Capture the cell that displays the provided text and extract its (X, Y) central coordinate. 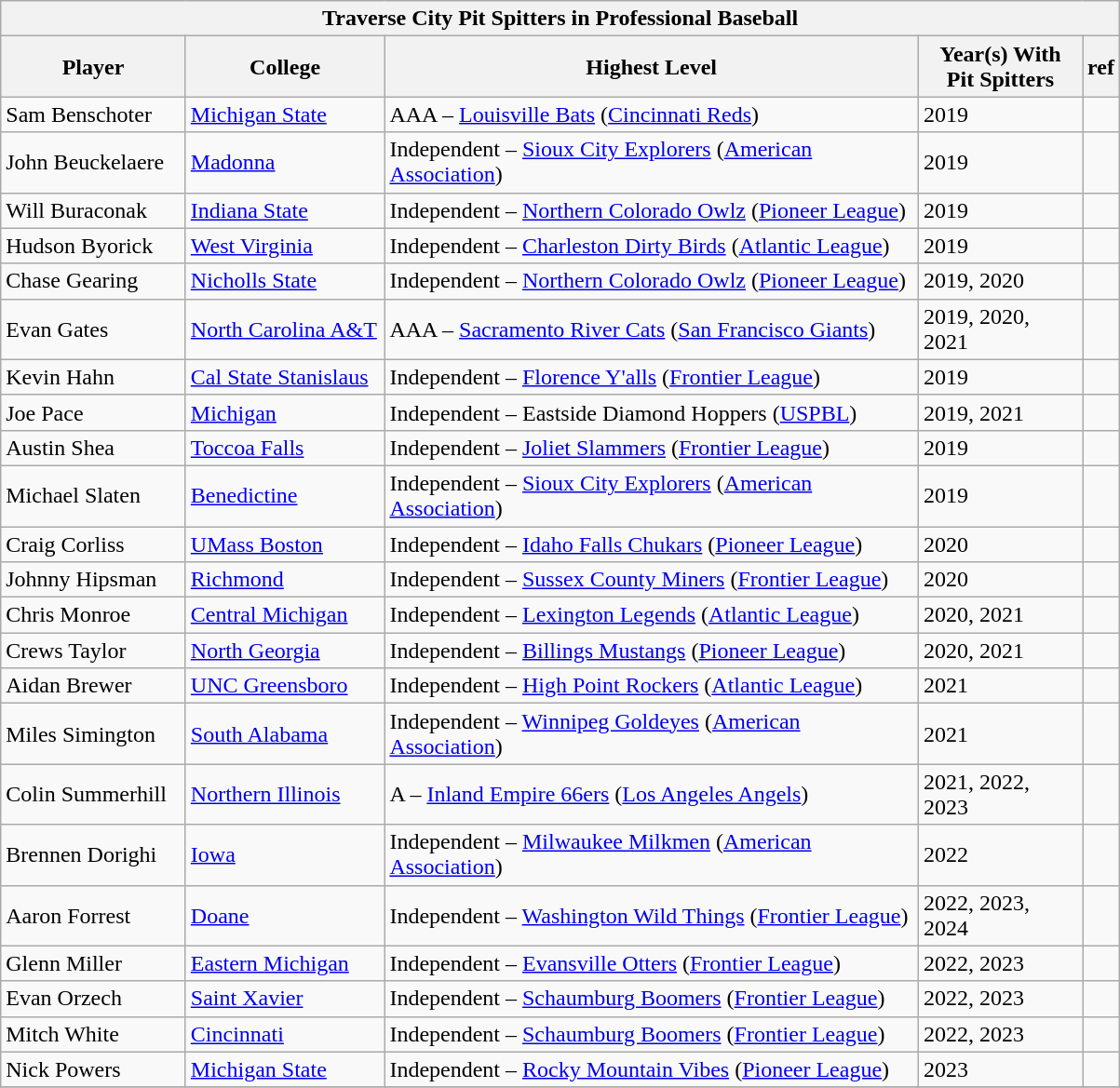
AAA – Louisville Bats (Cincinnati Reds) (652, 114)
John Beuckelaere (93, 162)
Independent – Florence Y'alls (Frontier League) (652, 377)
Independent – Washington Wild Things (Frontier League) (652, 916)
Nick Powers (93, 1069)
Michael Slaten (93, 495)
Craig Corliss (93, 544)
Doane (285, 916)
Player (93, 67)
Central Michigan (285, 615)
Madonna (285, 162)
Chris Monroe (93, 615)
Cincinnati (285, 1034)
Independent – Idaho Falls Chukars (Pioneer League) (652, 544)
2019, 2020, 2021 (1000, 329)
Independent – Charleston Dirty Birds (Atlantic League) (652, 246)
ref (1100, 67)
Traverse City Pit Spitters in Professional Baseball (560, 19)
Miles Simington (93, 733)
Cal State Stanislaus (285, 377)
Mitch White (93, 1034)
South Alabama (285, 733)
North Carolina A&T (285, 329)
College (285, 67)
Chase Gearing (93, 281)
Northern Illinois (285, 795)
Benedictine (285, 495)
2019, 2020 (1000, 281)
A – Inland Empire 66ers (Los Angeles Angels) (652, 795)
Johnny Hipsman (93, 580)
UNC Greensboro (285, 686)
Year(s) With Pit Spitters (1000, 67)
Independent – Lexington Legends (Atlantic League) (652, 615)
Highest Level (652, 67)
Austin Shea (93, 448)
Evan Orzech (93, 999)
Independent – Milwaukee Milkmen (American Association) (652, 854)
Sam Benschoter (93, 114)
2022 (1000, 854)
Independent – Joliet Slammers (Frontier League) (652, 448)
Aidan Brewer (93, 686)
2023 (1000, 1069)
AAA – Sacramento River Cats (San Francisco Giants) (652, 329)
Independent – Winnipeg Goldeyes (American Association) (652, 733)
Colin Summerhill (93, 795)
Aaron Forrest (93, 916)
Brennen Dorighi (93, 854)
Independent – High Point Rockers (Atlantic League) (652, 686)
UMass Boston (285, 544)
Iowa (285, 854)
2019, 2021 (1000, 412)
Glenn Miller (93, 963)
Joe Pace (93, 412)
Indiana State (285, 210)
Richmond (285, 580)
Saint Xavier (285, 999)
Kevin Hahn (93, 377)
2021, 2022, 2023 (1000, 795)
Independent – Rocky Mountain Vibes (Pioneer League) (652, 1069)
Crews Taylor (93, 651)
Independent – Eastside Diamond Hoppers (USPBL) (652, 412)
Will Buraconak (93, 210)
Independent – Sussex County Miners (Frontier League) (652, 580)
Toccoa Falls (285, 448)
Eastern Michigan (285, 963)
Nicholls State (285, 281)
Hudson Byorick (93, 246)
Michigan (285, 412)
North Georgia (285, 651)
2022, 2023, 2024 (1000, 916)
Evan Gates (93, 329)
Independent – Evansville Otters (Frontier League) (652, 963)
Independent – Billings Mustangs (Pioneer League) (652, 651)
West Virginia (285, 246)
